Extract the [x, y] coordinate from the center of the cell holding the provided text.  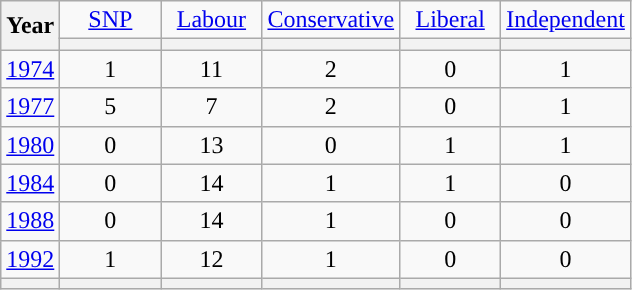
1980 [30, 145]
13 [212, 145]
Labour [212, 20]
1992 [30, 259]
11 [212, 69]
1988 [30, 221]
SNP [110, 20]
1984 [30, 183]
Conservative [331, 20]
1974 [30, 69]
12 [212, 259]
Year [30, 26]
5 [110, 107]
Liberal [450, 20]
Independent [566, 20]
1977 [30, 107]
7 [212, 107]
